Extract the (X, Y) coordinate from the center of the cell holding the provided text.  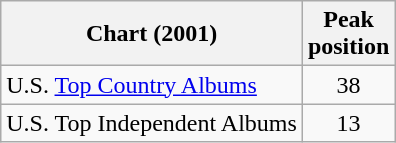
Chart (2001) (152, 34)
U.S. Top Country Albums (152, 85)
U.S. Top Independent Albums (152, 123)
38 (348, 85)
13 (348, 123)
Peakposition (348, 34)
